Search for the cell housing the specified text and yield its (x, y) center coordinate. 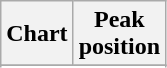
Chart (37, 34)
Peakposition (119, 34)
